Return the (x, y) coordinate for the center point of the cell that contains the specified text.  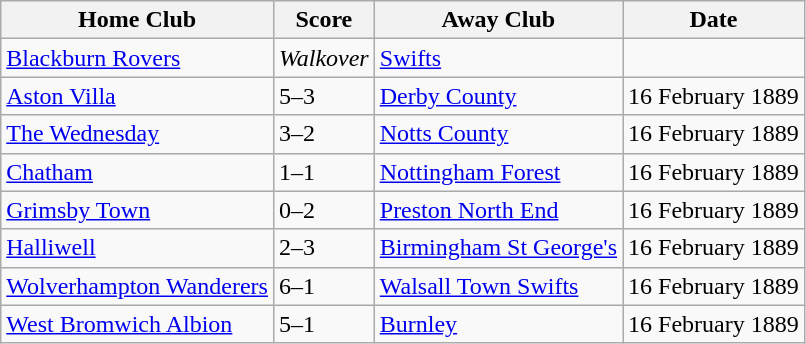
Derby County (498, 96)
5–3 (324, 96)
Date (714, 20)
Nottingham Forest (498, 172)
Wolverhampton Wanderers (138, 286)
Birmingham St George's (498, 248)
2–3 (324, 248)
Blackburn Rovers (138, 58)
3–2 (324, 134)
Home Club (138, 20)
Walsall Town Swifts (498, 286)
Chatham (138, 172)
6–1 (324, 286)
Halliwell (138, 248)
Burnley (498, 324)
0–2 (324, 210)
Preston North End (498, 210)
The Wednesday (138, 134)
Walkover (324, 58)
Away Club (498, 20)
Score (324, 20)
5–1 (324, 324)
Notts County (498, 134)
Grimsby Town (138, 210)
1–1 (324, 172)
West Bromwich Albion (138, 324)
Swifts (498, 58)
Aston Villa (138, 96)
